Determine the [x, y] coordinate at the center of the cell enclosing the given text.  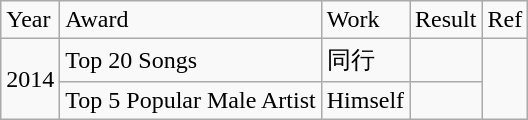
Work [365, 20]
2014 [30, 80]
同行 [365, 60]
Ref [505, 20]
Year [30, 20]
Result [446, 20]
Top 20 Songs [190, 60]
Top 5 Popular Male Artist [190, 100]
Award [190, 20]
Himself [365, 100]
